Identify which cell holds the provided text, then report its (x, y) central coordinate. 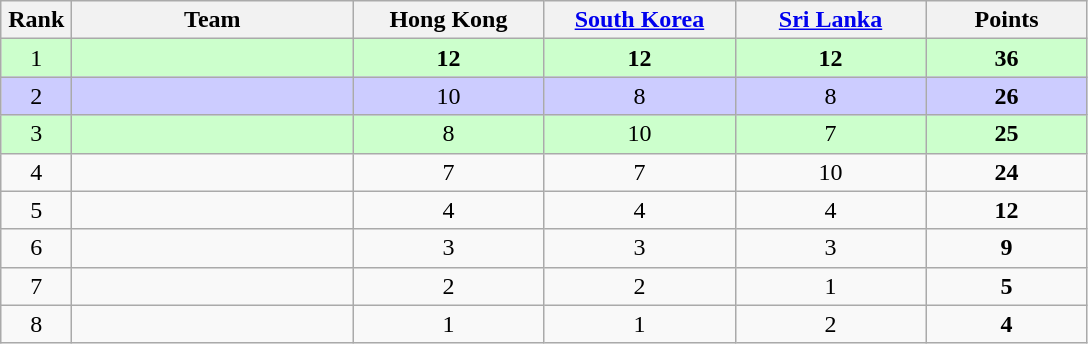
6 (36, 248)
36 (1006, 58)
25 (1006, 134)
24 (1006, 172)
Hong Kong (448, 20)
9 (1006, 248)
Team (212, 20)
South Korea (640, 20)
26 (1006, 96)
Sri Lanka (830, 20)
Points (1006, 20)
Rank (36, 20)
